Detect which cell encompasses the target text, then output its [x, y] center coordinate. 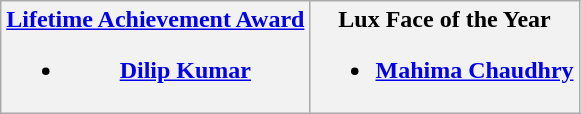
Lifetime Achievement AwardDilip Kumar [156, 58]
Lux Face of the YearMahima Chaudhry [444, 58]
